Find where the given text appears and provide that cell's center as (X, Y) coordinate. 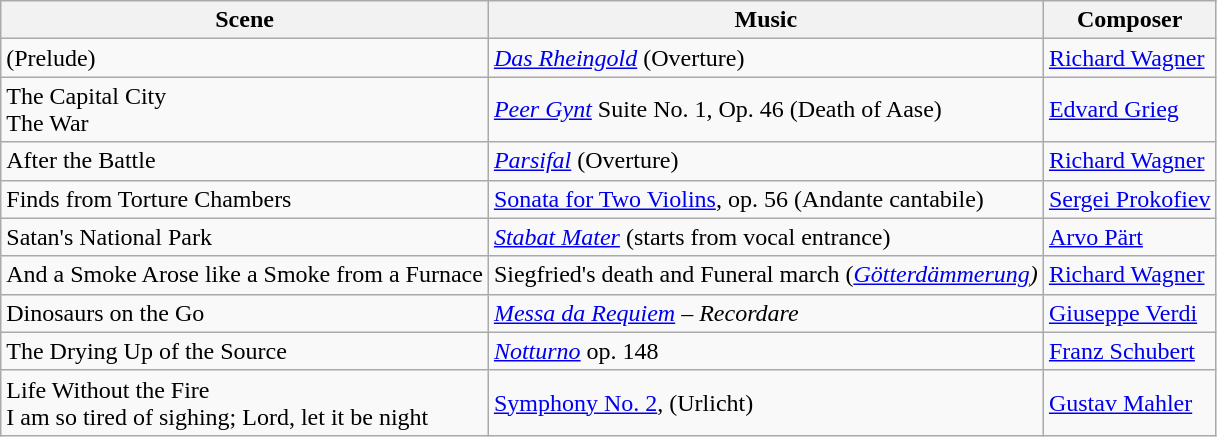
Satan's National Park (245, 237)
Composer (1130, 20)
And a Smoke Arose like a Smoke from a Furnace (245, 275)
Dinosaurs on the Go (245, 313)
Parsifal (Overture) (766, 161)
Messa da Requiem – Recordare (766, 313)
Das Rheingold (Overture) (766, 58)
Giuseppe Verdi (1130, 313)
Scene (245, 20)
Siegfried's death and Funeral march (Götterdämmerung) (766, 275)
The Capital CityThe War (245, 110)
Franz Schubert (1130, 351)
After the Battle (245, 161)
Stabat Mater (starts from vocal entrance) (766, 237)
Notturno op. 148 (766, 351)
The Drying Up of the Source (245, 351)
Sonata for Two Violins, op. 56 (Andante cantabile) (766, 199)
Peer Gynt Suite No. 1, Op. 46 (Death of Aase) (766, 110)
Life Without the FireI am so tired of sighing; Lord, let it be night (245, 402)
Music (766, 20)
Symphony No. 2, (Urlicht) (766, 402)
Edvard Grieg (1130, 110)
Gustav Mahler (1130, 402)
Arvo Pärt (1130, 237)
Finds from Torture Chambers (245, 199)
(Prelude) (245, 58)
Sergei Prokofiev (1130, 199)
